Determine the [X, Y] coordinate at the center of the cell enclosing the given text.  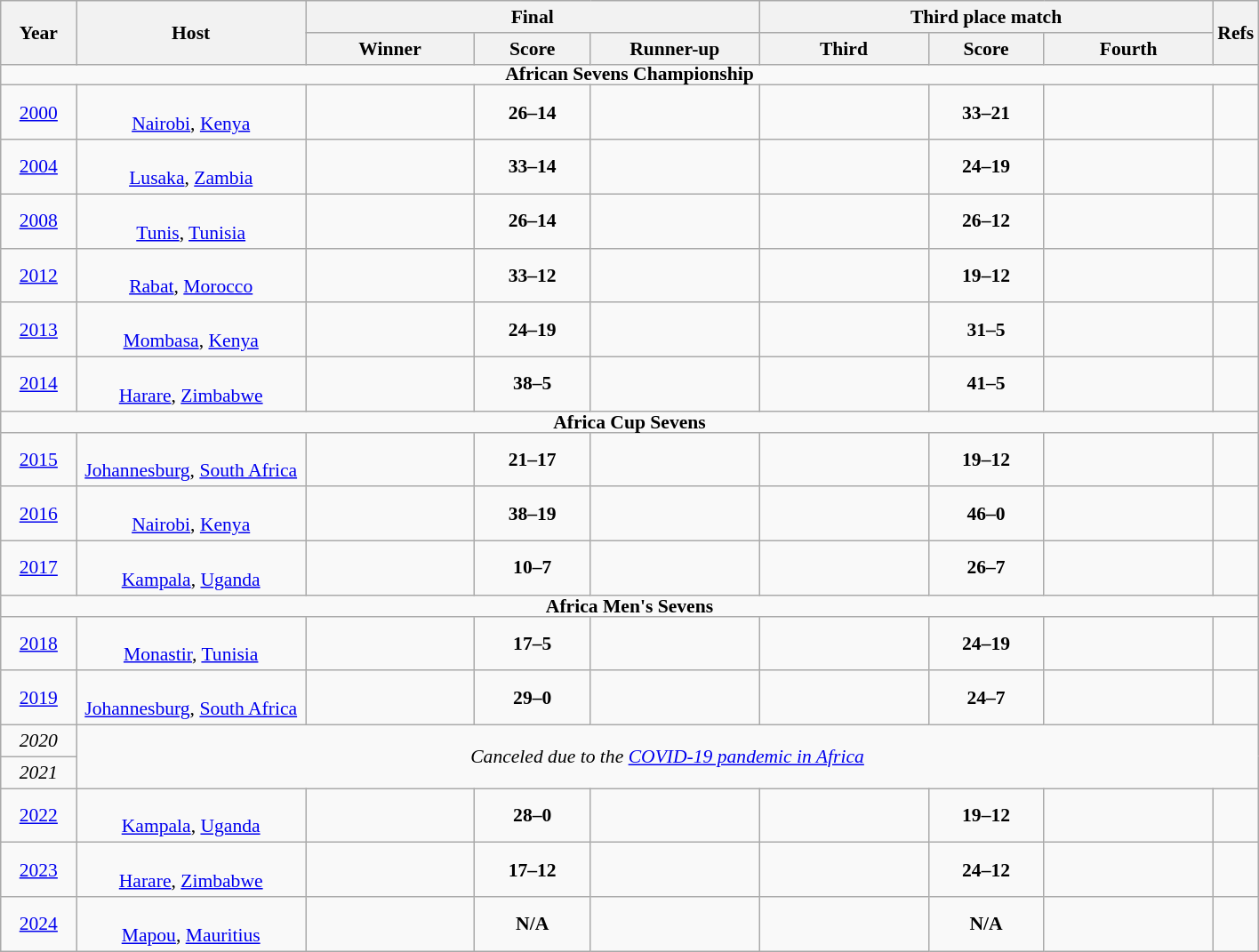
2022 [39, 816]
41–5 [986, 384]
2024 [39, 924]
Runner-up [675, 49]
African Sevens Championship [629, 75]
Africa Cup Sevens [629, 422]
2008 [39, 220]
24–12 [986, 869]
Winner [390, 49]
2021 [39, 772]
Host [191, 32]
2000 [39, 112]
2023 [39, 869]
Mapou, Mauritius [191, 924]
Lusaka, Zambia [191, 167]
2004 [39, 167]
33–14 [533, 167]
38–5 [533, 384]
26–7 [986, 569]
Year [39, 32]
10–7 [533, 569]
Tunis, Tunisia [191, 220]
2014 [39, 384]
17–12 [533, 869]
2013 [39, 331]
Third place match [986, 17]
Fourth [1128, 49]
Rabat, Morocco [191, 276]
2018 [39, 644]
17–5 [533, 644]
Canceled due to the COVID-19 pandemic in Africa [667, 757]
2015 [39, 459]
Mombasa, Kenya [191, 331]
33–12 [533, 276]
2017 [39, 569]
2012 [39, 276]
29–0 [533, 699]
46–0 [986, 514]
21–17 [533, 459]
Refs [1236, 32]
38–19 [533, 514]
26–12 [986, 220]
33–21 [986, 112]
31–5 [986, 331]
Final [533, 17]
Africa Men's Sevens [629, 606]
Third [844, 49]
28–0 [533, 816]
2016 [39, 514]
Monastir, Tunisia [191, 644]
24–7 [986, 699]
2020 [39, 741]
2019 [39, 699]
